Return the [X, Y] coordinate for the center point of the cell that contains the specified text.  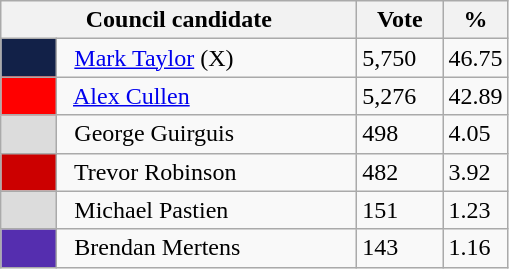
1.16 [476, 248]
4.05 [476, 134]
143 [400, 248]
George Guirguis [207, 134]
498 [400, 134]
1.23 [476, 210]
Council candidate [179, 20]
Mark Taylor (X) [207, 58]
151 [400, 210]
42.89 [476, 96]
46.75 [476, 58]
Vote [400, 20]
5,750 [400, 58]
3.92 [476, 172]
% [476, 20]
Michael Pastien [207, 210]
Alex Cullen [207, 96]
482 [400, 172]
5,276 [400, 96]
Trevor Robinson [207, 172]
Brendan Mertens [207, 248]
